Scan for the cell matching the given text and deliver its [x, y] coordinate at center. 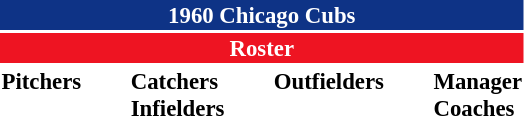
1960 Chicago Cubs [262, 15]
Roster [262, 48]
